Identify which cell holds the provided text, then report its (x, y) central coordinate. 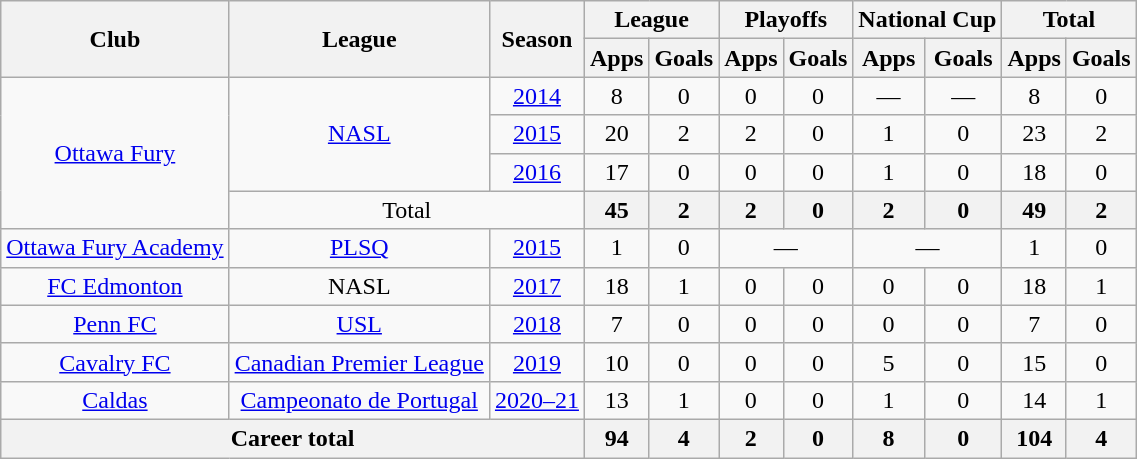
10 (616, 362)
2017 (536, 286)
2020–21 (536, 400)
Career total (293, 438)
Ottawa Fury (115, 153)
2016 (536, 172)
2018 (536, 324)
2019 (536, 362)
Campeonato de Portugal (359, 400)
PLSQ (359, 248)
15 (1034, 362)
14 (1034, 400)
5 (889, 362)
Cavalry FC (115, 362)
17 (616, 172)
49 (1034, 210)
20 (616, 134)
13 (616, 400)
National Cup (928, 20)
USL (359, 324)
Club (115, 39)
45 (616, 210)
Penn FC (115, 324)
Canadian Premier League (359, 362)
FC Edmonton (115, 286)
23 (1034, 134)
2014 (536, 96)
Playoffs (786, 20)
Season (536, 39)
Caldas (115, 400)
Ottawa Fury Academy (115, 248)
94 (616, 438)
104 (1034, 438)
